From the cell containing the given text, extract its center point as [x, y] coordinate. 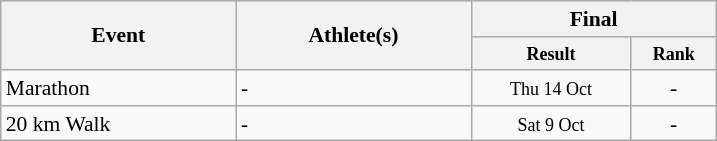
Result [551, 54]
Final [594, 19]
Marathon [118, 88]
Athlete(s) [354, 36]
Rank [674, 54]
Thu 14 Oct [551, 88]
Event [118, 36]
